Return (X, Y) of the center of cell containing provided text 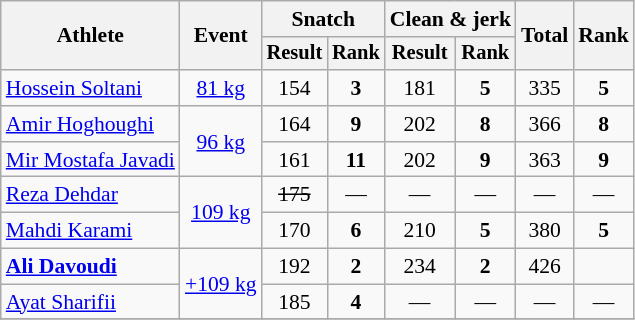
Ayat Sharifii (90, 302)
161 (295, 160)
210 (420, 231)
81 kg (221, 88)
4 (356, 302)
Mahdi Karami (90, 231)
109 kg (221, 212)
11 (356, 160)
170 (295, 231)
Athlete (90, 36)
363 (544, 160)
335 (544, 88)
366 (544, 124)
185 (295, 302)
6 (356, 231)
Hossein Soltani (90, 88)
Clean & jerk (450, 19)
380 (544, 231)
96 kg (221, 142)
3 (356, 88)
Event (221, 36)
426 (544, 267)
181 (420, 88)
+109 kg (221, 284)
Reza Dehdar (90, 195)
Ali Davoudi (90, 267)
Total (544, 36)
234 (420, 267)
Amir Hoghoughi (90, 124)
164 (295, 124)
154 (295, 88)
175 (295, 195)
Mir Mostafa Javadi (90, 160)
Snatch (324, 19)
192 (295, 267)
